Output the (x, y) coordinate of the center of the cell containing the given text.  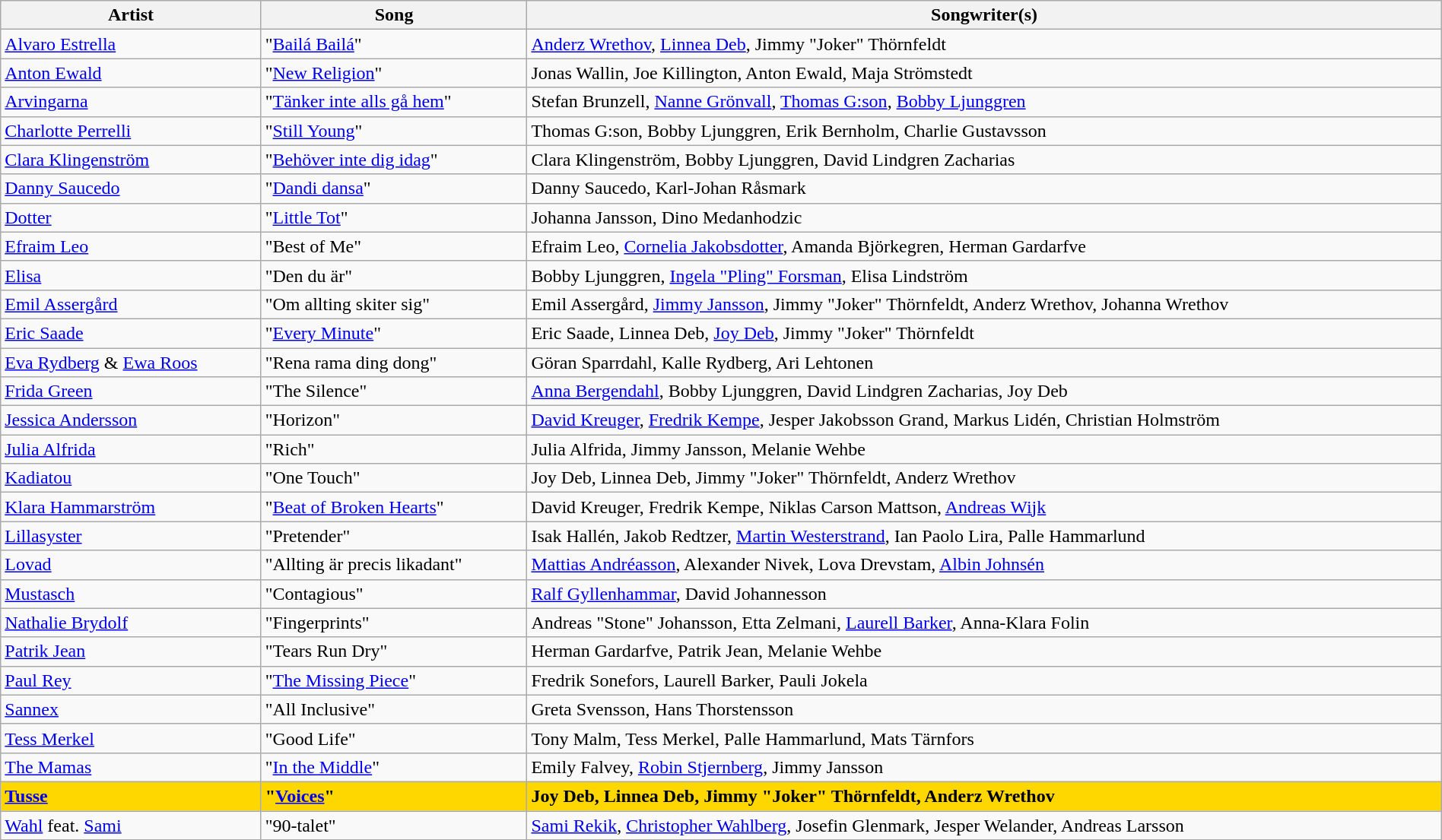
Emily Falvey, Robin Stjernberg, Jimmy Jansson (984, 767)
Bobby Ljunggren, Ingela "Pling" Forsman, Elisa Lindström (984, 275)
"Every Minute" (394, 333)
"Fingerprints" (394, 623)
Greta Svensson, Hans Thorstensson (984, 709)
"Little Tot" (394, 217)
Clara Klingenström (131, 160)
"Voices" (394, 796)
Ralf Gyllenhammar, David Johannesson (984, 594)
Stefan Brunzell, Nanne Grönvall, Thomas G:son, Bobby Ljunggren (984, 102)
Elisa (131, 275)
"The Missing Piece" (394, 680)
Frida Green (131, 391)
Jonas Wallin, Joe Killington, Anton Ewald, Maja Strömstedt (984, 73)
"All Inclusive" (394, 709)
Efraim Leo, Cornelia Jakobsdotter, Amanda Björkegren, Herman Gardarfve (984, 246)
Dotter (131, 217)
Jessica Andersson (131, 420)
"Contagious" (394, 594)
Tusse (131, 796)
"Horizon" (394, 420)
Anton Ewald (131, 73)
Julia Alfrida, Jimmy Jansson, Melanie Wehbe (984, 449)
Thomas G:son, Bobby Ljunggren, Erik Bernholm, Charlie Gustavsson (984, 131)
"New Religion" (394, 73)
Mattias Andréasson, Alexander Nivek, Lova Drevstam, Albin Johnsén (984, 565)
Lillasyster (131, 536)
"Den du är" (394, 275)
The Mamas (131, 767)
"Om allting skiter sig" (394, 304)
"Still Young" (394, 131)
Kadiatou (131, 478)
Isak Hallén, Jakob Redtzer, Martin Westerstrand, Ian Paolo Lira, Palle Hammarlund (984, 536)
"Dandi dansa" (394, 189)
David Kreuger, Fredrik Kempe, Jesper Jakobsson Grand, Markus Lidén, Christian Holmström (984, 420)
"90-talet" (394, 825)
Patrik Jean (131, 651)
Anderz Wrethov, Linnea Deb, Jimmy "Joker" Thörnfeldt (984, 44)
Fredrik Sonefors, Laurell Barker, Pauli Jokela (984, 680)
"Pretender" (394, 536)
Eric Saade, Linnea Deb, Joy Deb, Jimmy "Joker" Thörnfeldt (984, 333)
Tony Malm, Tess Merkel, Palle Hammarlund, Mats Tärnfors (984, 738)
Anna Bergendahl, Bobby Ljunggren, David Lindgren Zacharias, Joy Deb (984, 391)
"Rena rama ding dong" (394, 363)
Herman Gardarfve, Patrik Jean, Melanie Wehbe (984, 651)
Emil Assergård, Jimmy Jansson, Jimmy "Joker" Thörnfeldt, Anderz Wrethov, Johanna Wrethov (984, 304)
Paul Rey (131, 680)
Wahl feat. Sami (131, 825)
"Beat of Broken Hearts" (394, 507)
"The Silence" (394, 391)
Emil Assergård (131, 304)
David Kreuger, Fredrik Kempe, Niklas Carson Mattson, Andreas Wijk (984, 507)
Arvingarna (131, 102)
"Good Life" (394, 738)
Klara Hammarström (131, 507)
Nathalie Brydolf (131, 623)
Song (394, 15)
Efraim Leo (131, 246)
Sannex (131, 709)
Lovad (131, 565)
"Rich" (394, 449)
Songwriter(s) (984, 15)
Göran Sparrdahl, Kalle Rydberg, Ari Lehtonen (984, 363)
Johanna Jansson, Dino Medanhodzic (984, 217)
Danny Saucedo, Karl-Johan Råsmark (984, 189)
Mustasch (131, 594)
Artist (131, 15)
Charlotte Perrelli (131, 131)
Eric Saade (131, 333)
Sami Rekik, Christopher Wahlberg, Josefin Glenmark, Jesper Welander, Andreas Larsson (984, 825)
"One Touch" (394, 478)
"Bailá Bailá" (394, 44)
"Allting är precis likadant" (394, 565)
"Tears Run Dry" (394, 651)
Andreas "Stone" Johansson, Etta Zelmani, Laurell Barker, Anna-Klara Folin (984, 623)
"Best of Me" (394, 246)
Julia Alfrida (131, 449)
"Behöver inte dig idag" (394, 160)
"In the Middle" (394, 767)
Clara Klingenström, Bobby Ljunggren, David Lindgren Zacharias (984, 160)
"Tänker inte alls gå hem" (394, 102)
Danny Saucedo (131, 189)
Alvaro Estrella (131, 44)
Tess Merkel (131, 738)
Eva Rydberg & Ewa Roos (131, 363)
